Extract the [X, Y] coordinate from the center of the cell holding the provided text.  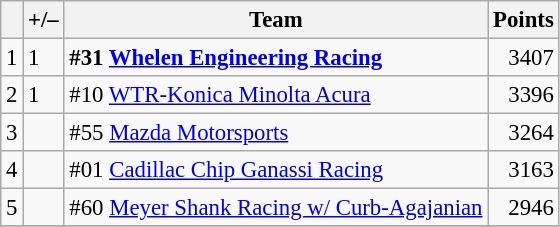
3407 [524, 58]
Points [524, 20]
#10 WTR-Konica Minolta Acura [276, 95]
#31 Whelen Engineering Racing [276, 58]
4 [12, 170]
2 [12, 95]
Team [276, 20]
#60 Meyer Shank Racing w/ Curb-Agajanian [276, 208]
#01 Cadillac Chip Ganassi Racing [276, 170]
+/– [44, 20]
3163 [524, 170]
#55 Mazda Motorsports [276, 133]
3 [12, 133]
3396 [524, 95]
5 [12, 208]
2946 [524, 208]
3264 [524, 133]
